Output the (X, Y) coordinate of the center of the cell containing the given text.  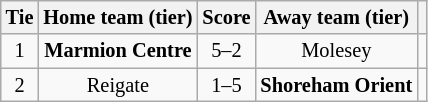
Reigate (118, 85)
1 (20, 51)
Away team (tier) (336, 17)
2 (20, 85)
Molesey (336, 51)
Home team (tier) (118, 17)
Marmion Centre (118, 51)
5–2 (226, 51)
1–5 (226, 85)
Shoreham Orient (336, 85)
Score (226, 17)
Tie (20, 17)
